Scan for the cell matching the given text and deliver its [X, Y] coordinate at center. 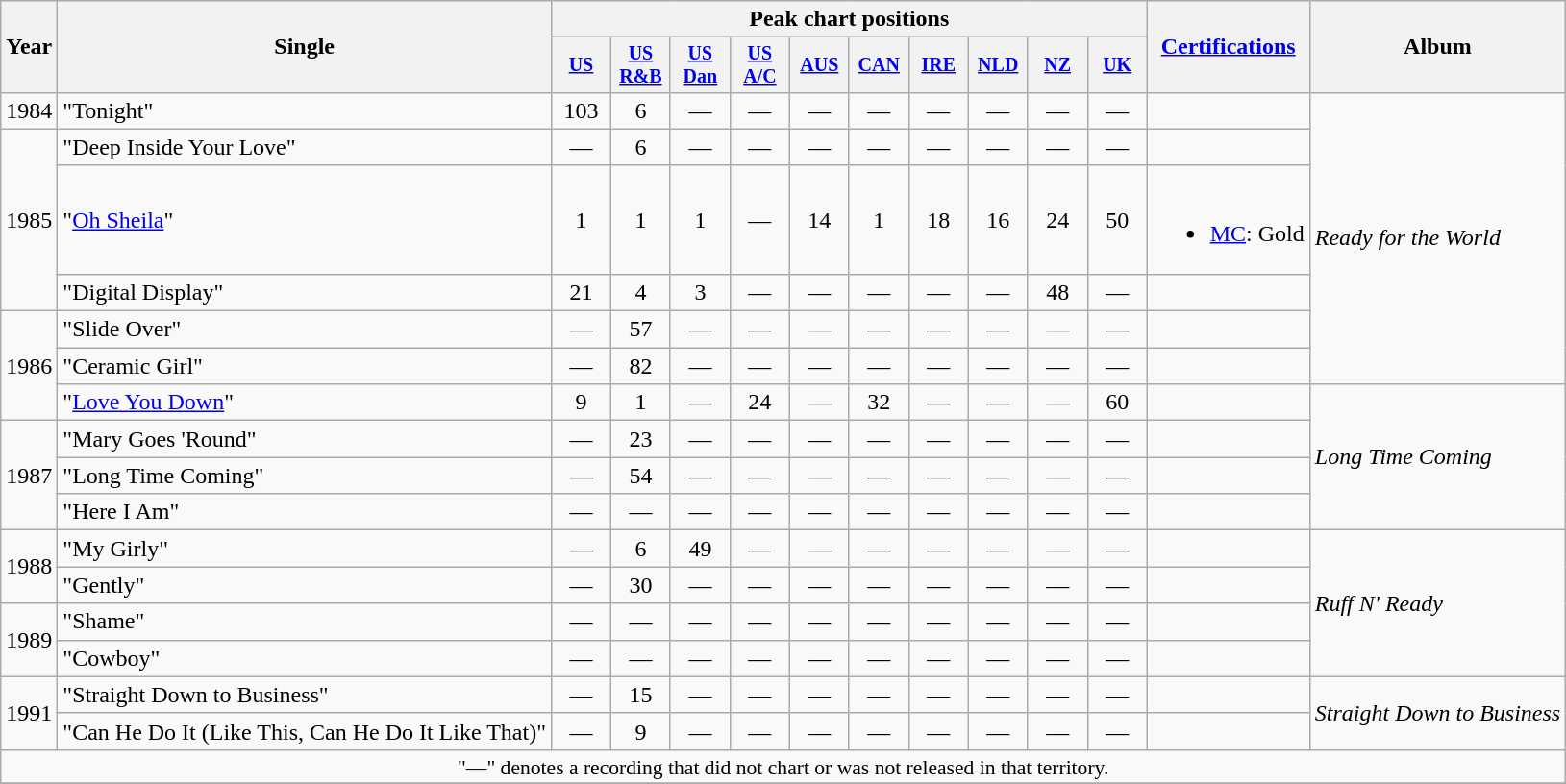
US R&B [640, 65]
30 [640, 585]
AUS [819, 65]
"Digital Display" [305, 292]
4 [640, 292]
"Shame" [305, 622]
18 [938, 219]
32 [879, 403]
Single [305, 47]
US Dan [700, 65]
23 [640, 439]
"Mary Goes 'Round" [305, 439]
"Slide Over" [305, 330]
60 [1117, 403]
"Cowboy" [305, 658]
"—" denotes a recording that did not chart or was not released in that territory. [783, 767]
"Long Time Coming" [305, 476]
NZ [1057, 65]
CAN [879, 65]
MC: Gold [1229, 219]
103 [581, 110]
"Tonight" [305, 110]
Year [29, 47]
"Here I Am" [305, 512]
UK [1117, 65]
Ruff N' Ready [1437, 603]
14 [819, 219]
1986 [29, 366]
Long Time Coming [1437, 457]
1991 [29, 713]
54 [640, 476]
"Straight Down to Business" [305, 695]
21 [581, 292]
US A/C [759, 65]
"Gently" [305, 585]
82 [640, 366]
Peak chart positions [849, 19]
"Deep Inside Your Love" [305, 147]
15 [640, 695]
1989 [29, 640]
"My Girly" [305, 549]
57 [640, 330]
16 [998, 219]
"Ceramic Girl" [305, 366]
"Can He Do It (Like This, Can He Do It Like That)" [305, 731]
49 [700, 549]
Ready for the World [1437, 238]
"Love You Down" [305, 403]
US [581, 65]
3 [700, 292]
48 [1057, 292]
NLD [998, 65]
"Oh Sheila" [305, 219]
50 [1117, 219]
IRE [938, 65]
1984 [29, 110]
1985 [29, 219]
1988 [29, 567]
Album [1437, 47]
Certifications [1229, 47]
Straight Down to Business [1437, 713]
1987 [29, 476]
